Find where the given text appears and provide that cell's center as [X, Y] coordinate. 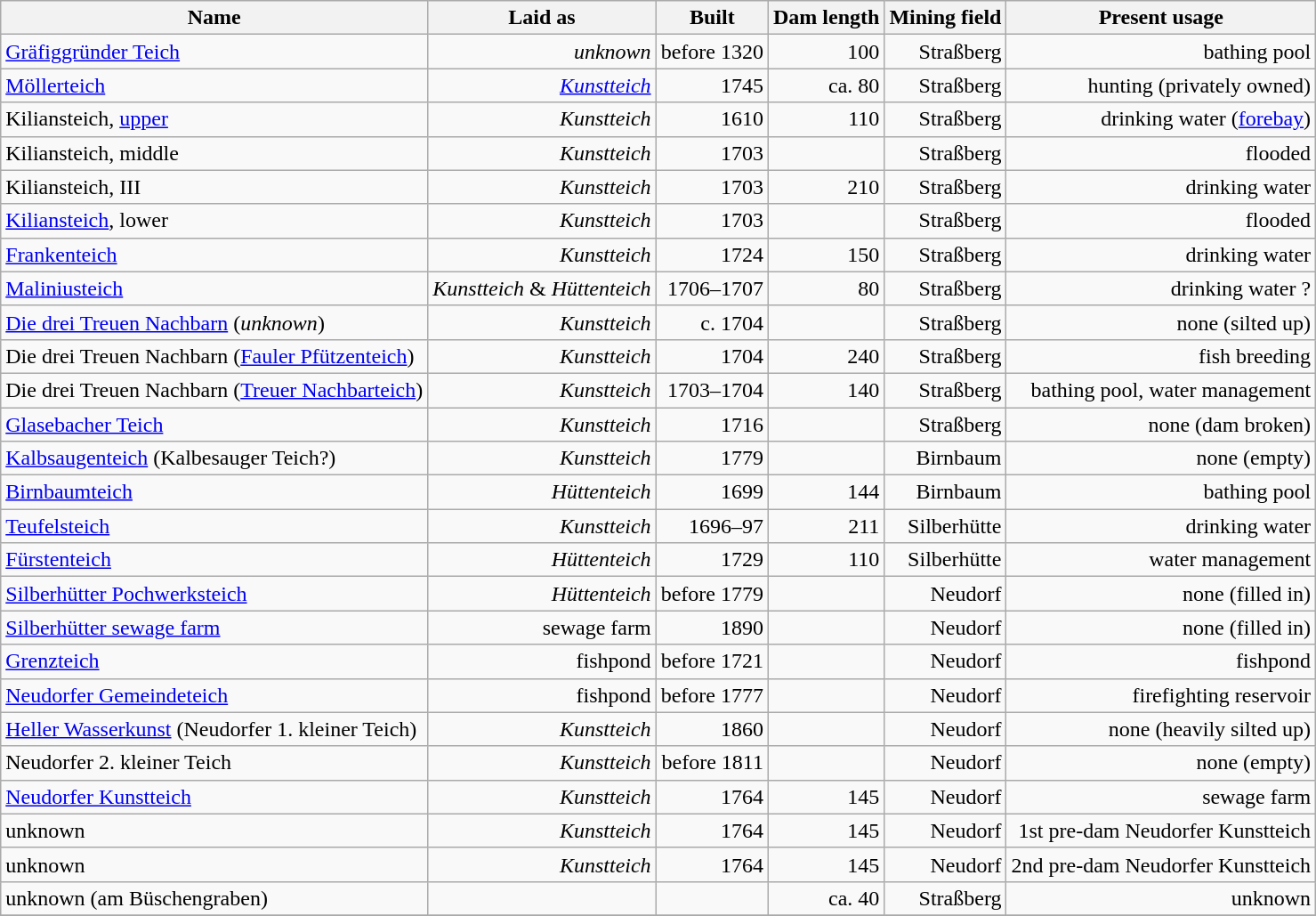
Present usage [1161, 18]
210 [826, 187]
none (heavily silted up) [1161, 729]
211 [826, 526]
Die drei Treuen Nachbarn (Fauler Pfützenteich) [214, 356]
before 1777 [712, 695]
Kiliansteich, III [214, 187]
1890 [712, 628]
1st pre-dam Neudorfer Kunstteich [1161, 831]
none (dam broken) [1161, 425]
1745 [712, 85]
Birnbaumteich [214, 492]
1610 [712, 119]
Gräfiggründer Teich [214, 52]
drinking water ? [1161, 288]
Laid as [542, 18]
1860 [712, 729]
before 1811 [712, 763]
100 [826, 52]
before 1779 [712, 594]
1706–1707 [712, 288]
1716 [712, 425]
1724 [712, 255]
Kiliansteich, lower [214, 221]
1704 [712, 356]
Glasebacher Teich [214, 425]
ca. 80 [826, 85]
1703–1704 [712, 390]
Silberhütter Pochwerksteich [214, 594]
before 1721 [712, 661]
2nd pre-dam Neudorfer Kunstteich [1161, 864]
Fürstenteich [214, 560]
bathing pool, water management [1161, 390]
Built [712, 18]
1729 [712, 560]
1779 [712, 458]
fish breeding [1161, 356]
140 [826, 390]
Kiliansteich, middle [214, 153]
Name [214, 18]
Neudorfer 2. kleiner Teich [214, 763]
Möllerteich [214, 85]
firefighting reservoir [1161, 695]
Silberhütter sewage farm [214, 628]
1699 [712, 492]
drinking water (forebay) [1161, 119]
Mining field [945, 18]
144 [826, 492]
Kiliansteich, upper [214, 119]
80 [826, 288]
Neudorfer Kunstteich [214, 797]
Maliniusteich [214, 288]
Heller Wasserkunst (Neudorfer 1. kleiner Teich) [214, 729]
Kunstteich & Hüttenteich [542, 288]
ca. 40 [826, 898]
hunting (privately owned) [1161, 85]
Teufelsteich [214, 526]
240 [826, 356]
Dam length [826, 18]
before 1320 [712, 52]
Die drei Treuen Nachbarn (Treuer Nachbarteich) [214, 390]
Grenzteich [214, 661]
150 [826, 255]
water management [1161, 560]
1696–97 [712, 526]
none (silted up) [1161, 322]
Kalbsaugenteich (Kalbesauger Teich?) [214, 458]
c. 1704 [712, 322]
Die drei Treuen Nachbarn (unknown) [214, 322]
unknown (am Büschengraben) [214, 898]
Neudorfer Gemeindeteich [214, 695]
Frankenteich [214, 255]
